Extract the [X, Y] coordinate from the center of the cell holding the provided text.  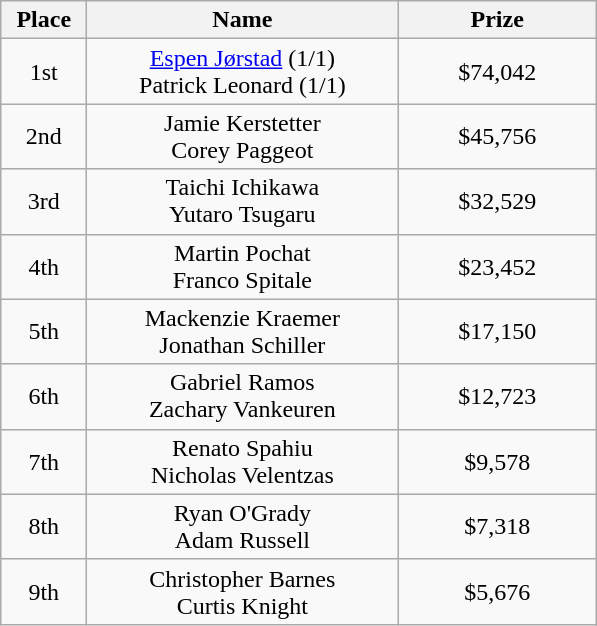
Taichi Ichikawa Yutaro Tsugaru [242, 202]
$74,042 [498, 72]
Mackenzie Kraemer Jonathan Schiller [242, 332]
3rd [44, 202]
$32,529 [498, 202]
4th [44, 266]
$5,676 [498, 592]
1st [44, 72]
Christopher Barnes Curtis Knight [242, 592]
Name [242, 20]
6th [44, 396]
8th [44, 526]
Place [44, 20]
$9,578 [498, 462]
7th [44, 462]
$17,150 [498, 332]
Renato Spahiu Nicholas Velentzas [242, 462]
$23,452 [498, 266]
Ryan O'Grady Adam Russell [242, 526]
5th [44, 332]
Prize [498, 20]
$45,756 [498, 136]
Gabriel Ramos Zachary Vankeuren [242, 396]
$7,318 [498, 526]
Martin Pochat Franco Spitale [242, 266]
Jamie Kerstetter Corey Paggeot [242, 136]
2nd [44, 136]
Espen Jørstad (1/1) Patrick Leonard (1/1) [242, 72]
$12,723 [498, 396]
9th [44, 592]
